Find where the given text appears and provide that cell's center as [X, Y] coordinate. 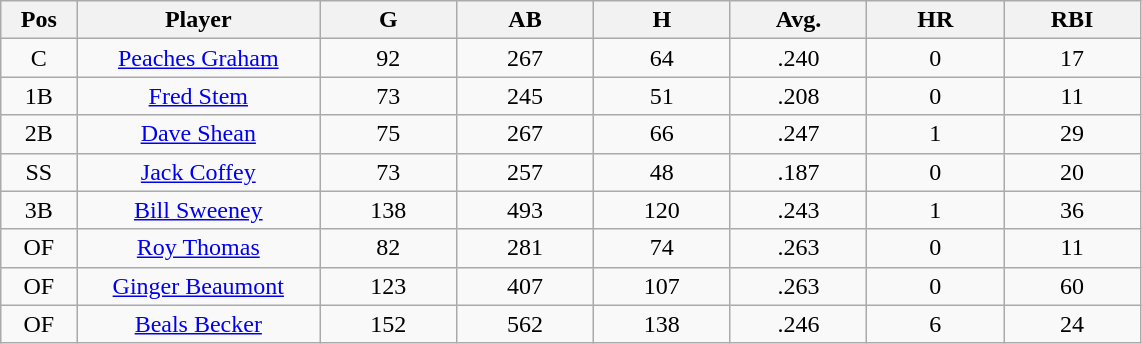
107 [662, 286]
245 [526, 96]
C [39, 58]
2B [39, 134]
Roy Thomas [198, 248]
152 [388, 324]
Peaches Graham [198, 58]
24 [1072, 324]
.246 [798, 324]
.208 [798, 96]
Dave Shean [198, 134]
29 [1072, 134]
17 [1072, 58]
48 [662, 172]
82 [388, 248]
123 [388, 286]
Ginger Beaumont [198, 286]
Pos [39, 20]
.187 [798, 172]
562 [526, 324]
60 [1072, 286]
Player [198, 20]
493 [526, 210]
407 [526, 286]
G [388, 20]
.247 [798, 134]
Bill Sweeney [198, 210]
74 [662, 248]
75 [388, 134]
Beals Becker [198, 324]
H [662, 20]
6 [936, 324]
120 [662, 210]
66 [662, 134]
AB [526, 20]
3B [39, 210]
Avg. [798, 20]
51 [662, 96]
HR [936, 20]
257 [526, 172]
20 [1072, 172]
Jack Coffey [198, 172]
Fred Stem [198, 96]
64 [662, 58]
RBI [1072, 20]
1B [39, 96]
SS [39, 172]
36 [1072, 210]
.240 [798, 58]
.243 [798, 210]
92 [388, 58]
281 [526, 248]
